Search for the cell housing the specified text and yield its [x, y] center coordinate. 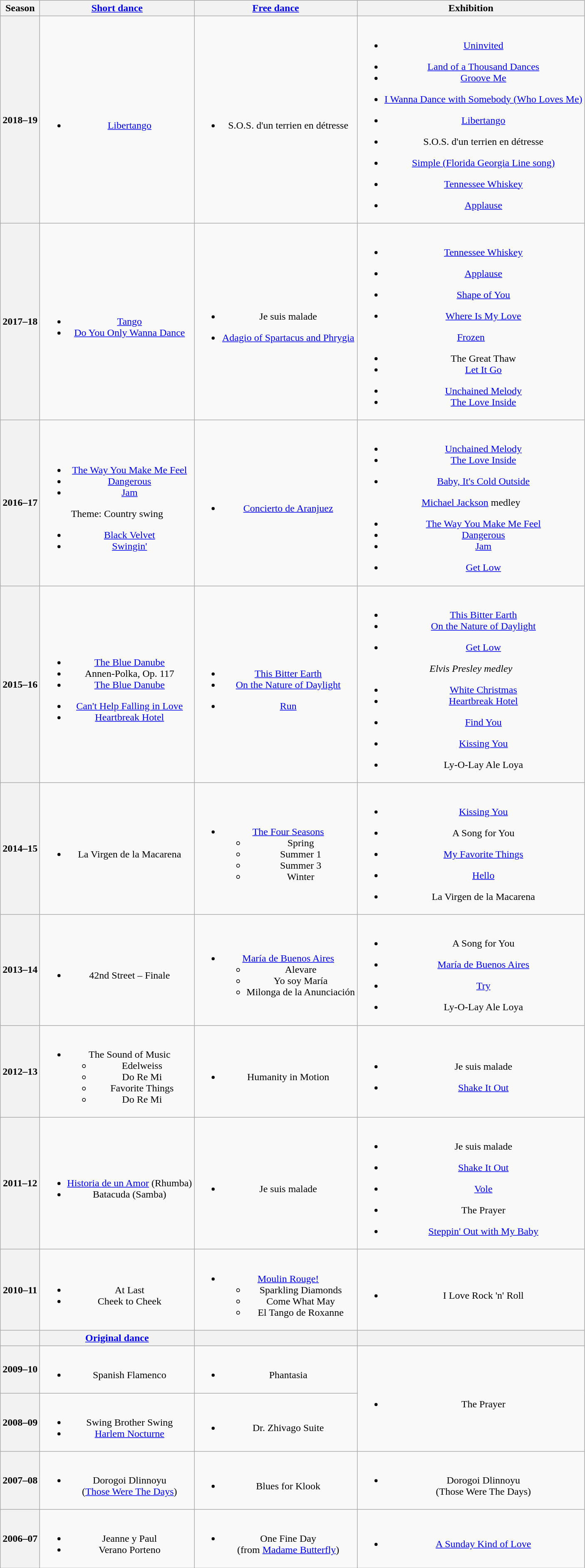
Humanity in Motion [276, 1071]
The Blue Danube Annen-Polka, Op. 117 The Blue Danube Can't Help Falling in Love Heartbreak Hotel [117, 684]
2016–17 [20, 503]
This Bitter EarthOn the Nature of Daylight Get Low Elvis Presley medleyWhite Christmas Heartbreak Hotel Find You Kissing You Ly-O-Lay Ale Loya [471, 684]
Historia de un Amor (Rhumba) Batacuda (Samba) [117, 1183]
María de Buenos Aires AlevareYo soy MaríaMilonga de la Anunciación [276, 970]
Dr. Zhivago Suite [276, 1422]
Je suis malade Shake It Out [471, 1071]
A Song for You María de Buenos Aires Try Ly-O-Lay Ale Loya [471, 970]
2008–09 [20, 1422]
At Last Cheek to Cheek [117, 1290]
Je suis malade [276, 1183]
2015–16 [20, 684]
2017–18 [20, 321]
Spanish Flamenco [117, 1369]
Jeanne y Paul Verano Porteno [117, 1539]
2011–12 [20, 1183]
Exhibition [471, 8]
The Way You Make Me Feel Dangerous Jam Theme: Country swing Black Velvet Swingin' [117, 503]
2006–07 [20, 1539]
I Love Rock 'n' Roll [471, 1290]
2010–11 [20, 1290]
Free dance [276, 8]
2009–10 [20, 1369]
This Bitter EarthOn the Nature of Daylight Run [276, 684]
2012–13 [20, 1071]
Moulin Rouge!Sparkling DiamondsCome What MayEl Tango de Roxanne [276, 1290]
The Four Seasons SpringSummer 1Summer 3Winter [276, 848]
Unchained Melody The Love Inside Baby, It's Cold Outside Michael Jackson medleyThe Way You Make Me Feel DangerousJam Get Low [471, 503]
Tennessee Whiskey Applause Shape of You Where Is My Love FrozenThe Great ThawLet It Go Unchained Melody The Love Inside [471, 321]
The Prayer [471, 1399]
Je suis malade Shake It Out Vole The Prayer Steppin' Out with My Baby [471, 1183]
Short dance [117, 8]
One Fine Day (from Madame Butterfly) [276, 1539]
Season [20, 8]
A Sunday Kind of Love [471, 1539]
S.O.S. d'un terrien en détresse [276, 120]
2018–19 [20, 120]
2014–15 [20, 848]
Kissing You A Song for You My Favorite Things HelloLa Virgen de la Macarena [471, 848]
The Sound of Music Edelweiss Do Re Mi Favorite Things Do Re Mi [117, 1071]
Blues for Klook [276, 1481]
42nd Street – Finale [117, 970]
Libertango [117, 120]
Je suis malade Adagio of Spartacus and Phrygia [276, 321]
2013–14 [20, 970]
La Virgen de la Macarena [117, 848]
Swing Brother SwingHarlem Nocturne [117, 1422]
Concierto de Aranjuez [276, 503]
2007–08 [20, 1481]
Tango Do You Only Wanna Dance [117, 321]
Original dance [117, 1338]
Phantasia [276, 1369]
